Detect which cell encompasses the target text, then output its [x, y] center coordinate. 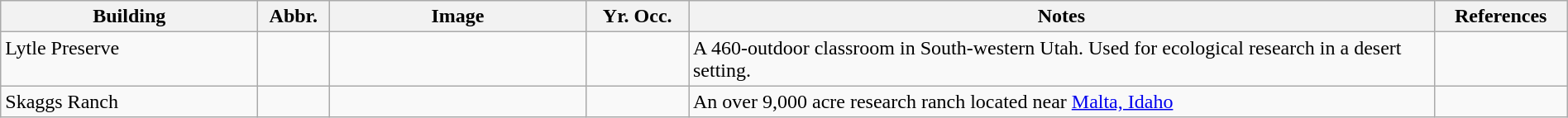
Yr. Occ. [638, 17]
References [1500, 17]
Image [458, 17]
Notes [1061, 17]
Abbr. [294, 17]
Lytle Preserve [129, 59]
An over 9,000 acre research ranch located near Malta, Idaho [1061, 101]
A 460-outdoor classroom in South-western Utah. Used for ecological research in a desert setting. [1061, 59]
Building [129, 17]
Skaggs Ranch [129, 101]
